Search for the cell housing the specified text and yield its [x, y] center coordinate. 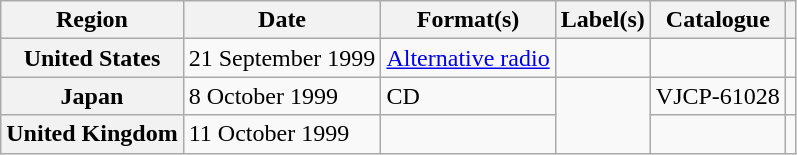
United Kingdom [92, 134]
United States [92, 58]
Catalogue [718, 20]
Alternative radio [468, 58]
Label(s) [602, 20]
Japan [92, 96]
8 October 1999 [282, 96]
Date [282, 20]
CD [468, 96]
11 October 1999 [282, 134]
Region [92, 20]
Format(s) [468, 20]
VJCP-61028 [718, 96]
21 September 1999 [282, 58]
